Detect which cell encompasses the target text, then output its (X, Y) center coordinate. 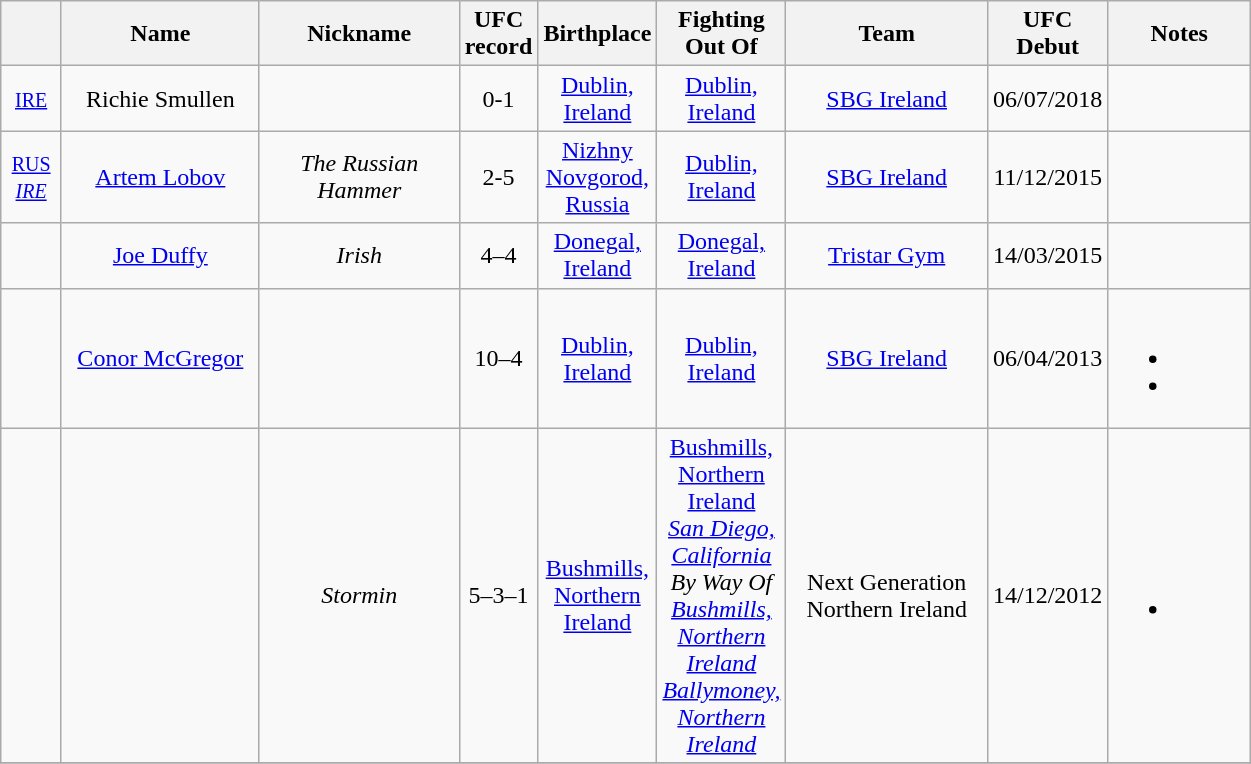
2-5 (498, 177)
IRE (32, 98)
4–4 (498, 256)
Notes (1180, 34)
Conor McGregor (160, 358)
Stormin (359, 596)
14/03/2015 (1047, 256)
Joe Duffy (160, 256)
RUSIRE (32, 177)
Next Generation Northern Ireland (887, 596)
Team (887, 34)
Bushmills, Northern IrelandSan Diego, California By Way Of Bushmills, Northern IrelandBallymoney, Northern Ireland (722, 596)
5–3–1 (498, 596)
Irish (359, 256)
Fighting Out Of (722, 34)
14/12/2012 (1047, 596)
Nickname (359, 34)
UFC record (498, 34)
06/04/2013 (1047, 358)
Artem Lobov (160, 177)
Bushmills, Northern Ireland (598, 596)
Nizhny Novgorod, Russia (598, 177)
10–4 (498, 358)
0-1 (498, 98)
Tristar Gym (887, 256)
06/07/2018 (1047, 98)
Name (160, 34)
11/12/2015 (1047, 177)
Birthplace (598, 34)
The Russian Hammer (359, 177)
Richie Smullen (160, 98)
UFC Debut (1047, 34)
